Locate the cell with the specified text and output its (X, Y) center coordinate. 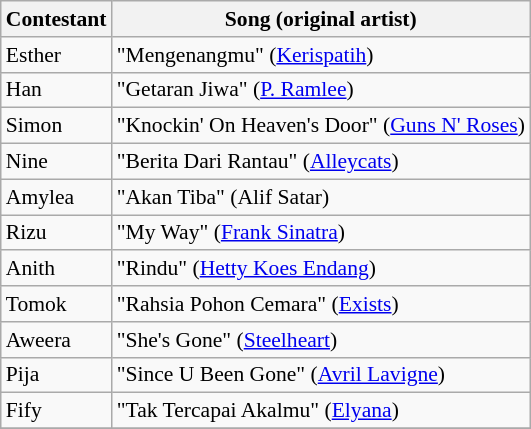
"Rahsia Pohon Cemara" (Exists) (321, 304)
"Rindu" (Hetty Koes Endang) (321, 269)
"Akan Tiba" (Alif Satar) (321, 197)
Anith (56, 269)
Contestant (56, 19)
"Tak Tercapai Akalmu" (Elyana) (321, 411)
"Berita Dari Rantau" (Alleycats) (321, 162)
Simon (56, 126)
Esther (56, 55)
"Mengenangmu" (Kerispatih) (321, 55)
Tomok (56, 304)
"Since U Been Gone" (Avril Lavigne) (321, 375)
Han (56, 90)
Fify (56, 411)
Rizu (56, 233)
Song (original artist) (321, 19)
"My Way" (Frank Sinatra) (321, 233)
Amylea (56, 197)
Nine (56, 162)
Aweera (56, 340)
Pija (56, 375)
"She's Gone" (Steelheart) (321, 340)
"Knockin' On Heaven's Door" (Guns N' Roses) (321, 126)
"Getaran Jiwa" (P. Ramlee) (321, 90)
